Find where the given text appears and provide that cell's center as [x, y] coordinate. 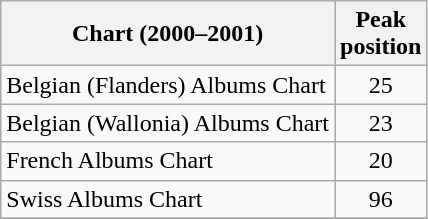
Peakposition [380, 34]
Swiss Albums Chart [168, 199]
23 [380, 123]
96 [380, 199]
25 [380, 85]
French Albums Chart [168, 161]
Chart (2000–2001) [168, 34]
20 [380, 161]
Belgian (Flanders) Albums Chart [168, 85]
Belgian (Wallonia) Albums Chart [168, 123]
